Output the (x, y) coordinate of the center of the cell containing the given text.  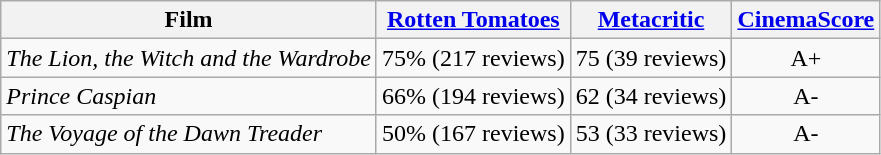
CinemaScore (806, 20)
75% (217 reviews) (473, 58)
A+ (806, 58)
Metacritic (651, 20)
75 (39 reviews) (651, 58)
Prince Caspian (189, 96)
The Voyage of the Dawn Treader (189, 134)
66% (194 reviews) (473, 96)
Film (189, 20)
Rotten Tomatoes (473, 20)
62 (34 reviews) (651, 96)
The Lion, the Witch and the Wardrobe (189, 58)
50% (167 reviews) (473, 134)
53 (33 reviews) (651, 134)
